Locate the cell with the specified text and output its [X, Y] center coordinate. 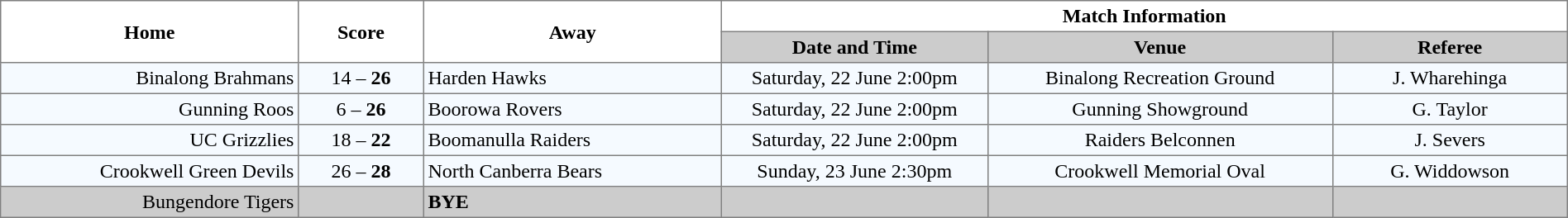
Home [150, 31]
Crookwell Memorial Oval [1159, 171]
Binalong Brahmans [150, 78]
18 – 22 [361, 140]
Referee [1450, 47]
Boorowa Rovers [572, 109]
BYE [572, 202]
Sunday, 23 June 2:30pm [854, 171]
UC Grizzlies [150, 140]
Binalong Recreation Ground [1159, 78]
Boomanulla Raiders [572, 140]
G. Widdowson [1450, 171]
6 – 26 [361, 109]
Gunning Showground [1159, 109]
G. Taylor [1450, 109]
26 – 28 [361, 171]
J. Severs [1450, 140]
Gunning Roos [150, 109]
Date and Time [854, 47]
Crookwell Green Devils [150, 171]
Harden Hawks [572, 78]
Score [361, 31]
J. Wharehinga [1450, 78]
Away [572, 31]
Match Information [1145, 17]
14 – 26 [361, 78]
Bungendore Tigers [150, 202]
Raiders Belconnen [1159, 140]
Venue [1159, 47]
North Canberra Bears [572, 171]
